Return [X, Y] of the center of cell containing provided text 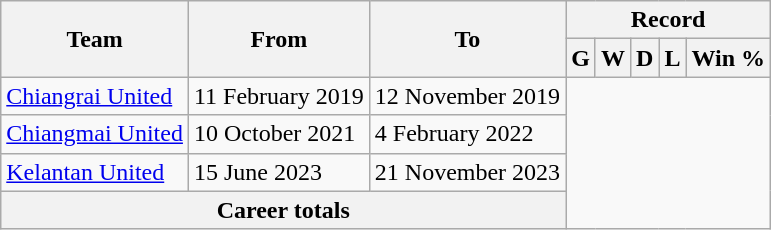
Chiangrai United [95, 96]
Career totals [284, 210]
Team [95, 39]
12 November 2019 [467, 96]
From [278, 39]
Record [668, 20]
11 February 2019 [278, 96]
Chiangmai United [95, 134]
Win % [728, 58]
W [612, 58]
10 October 2021 [278, 134]
To [467, 39]
G [581, 58]
D [644, 58]
4 February 2022 [467, 134]
15 June 2023 [278, 172]
Kelantan United [95, 172]
L [672, 58]
21 November 2023 [467, 172]
